Return (x, y) of the center of cell containing provided text 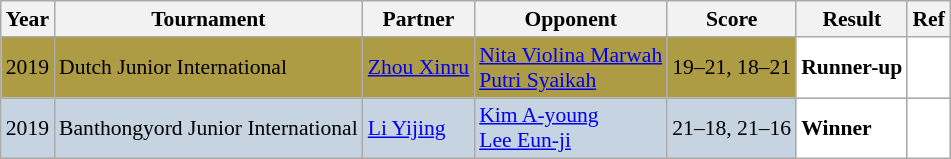
Nita Violina Marwah Putri Syaikah (570, 68)
Result (852, 19)
Partner (418, 19)
Tournament (208, 19)
Banthongyord Junior International (208, 128)
Ref (928, 19)
Score (732, 19)
Winner (852, 128)
Kim A-young Lee Eun-ji (570, 128)
Opponent (570, 19)
Zhou Xinru (418, 68)
Li Yijing (418, 128)
Year (28, 19)
19–21, 18–21 (732, 68)
Runner-up (852, 68)
21–18, 21–16 (732, 128)
Dutch Junior International (208, 68)
